Locate the cell with the specified text and output its (X, Y) center coordinate. 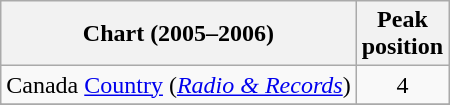
4 (402, 85)
Canada Country (Radio & Records) (178, 85)
Chart (2005–2006) (178, 34)
Peakposition (402, 34)
